Scan for the cell matching the given text and deliver its [x, y] coordinate at center. 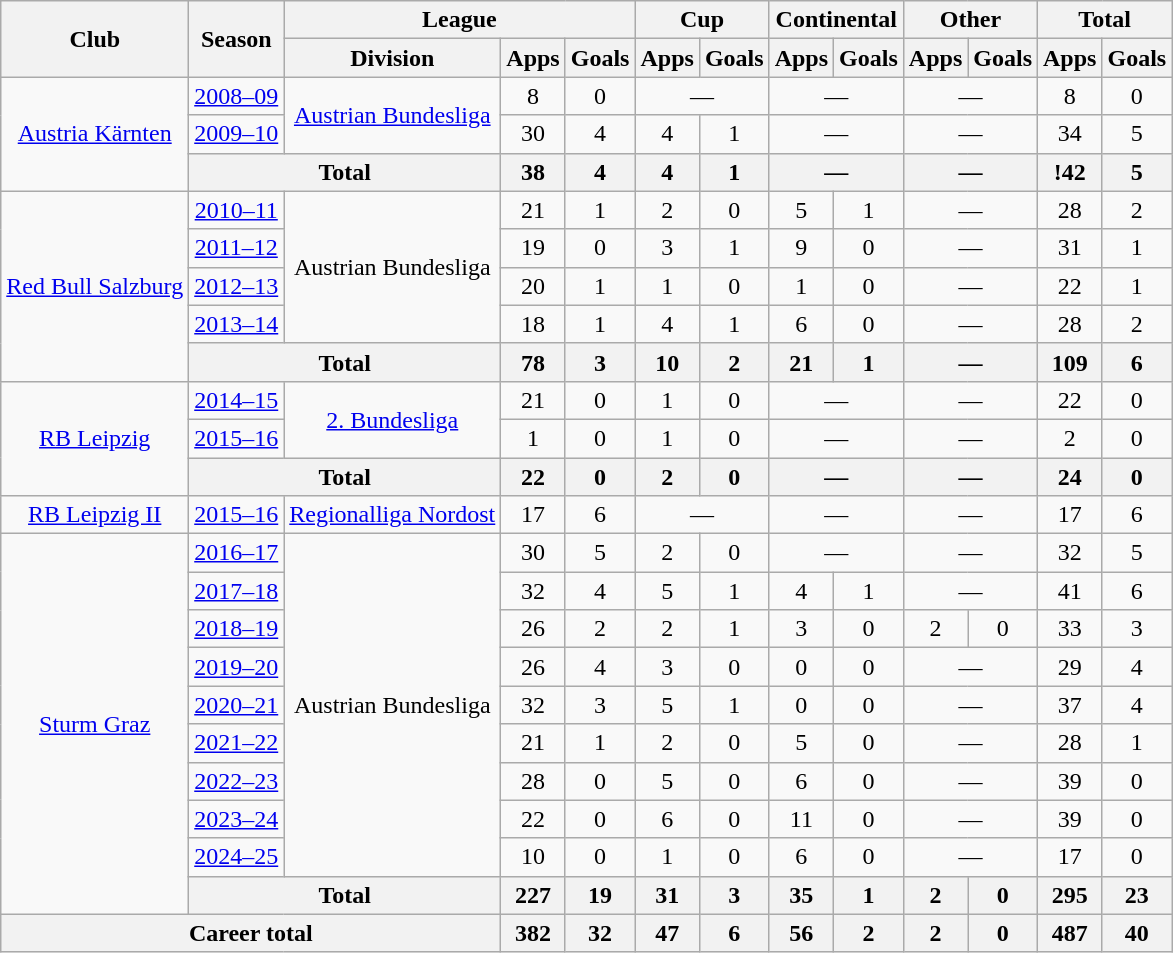
2023–24 [236, 819]
Continental [836, 20]
2019–20 [236, 667]
23 [1137, 895]
487 [1070, 933]
38 [533, 172]
24 [1070, 477]
20 [533, 286]
Career total [251, 933]
2024–25 [236, 857]
Division [392, 58]
Other [970, 20]
47 [667, 933]
Club [95, 39]
33 [1070, 629]
League [460, 20]
2016–17 [236, 553]
Season [236, 39]
37 [1070, 705]
Austria Kärnten [95, 134]
2014–15 [236, 400]
2012–13 [236, 286]
35 [801, 895]
78 [533, 362]
2. Bundesliga [392, 419]
109 [1070, 362]
Regionalliga Nordost [392, 515]
2021–22 [236, 743]
2011–12 [236, 248]
Sturm Graz [95, 724]
2008–09 [236, 96]
Cup [702, 20]
18 [533, 324]
227 [533, 895]
382 [533, 933]
41 [1070, 591]
2020–21 [236, 705]
RB Leipzig [95, 438]
34 [1070, 134]
295 [1070, 895]
2010–11 [236, 210]
11 [801, 819]
40 [1137, 933]
2017–18 [236, 591]
2018–19 [236, 629]
2009–10 [236, 134]
!42 [1070, 172]
29 [1070, 667]
56 [801, 933]
Red Bull Salzburg [95, 286]
9 [801, 248]
RB Leipzig II [95, 515]
2022–23 [236, 781]
2013–14 [236, 324]
